From the cell containing the given text, extract its center point as (x, y) coordinate. 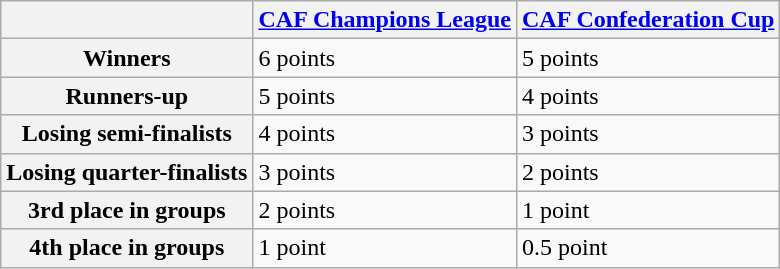
6 points (385, 58)
Runners-up (127, 96)
CAF Champions League (385, 20)
Losing semi-finalists (127, 134)
Losing quarter-finalists (127, 172)
4th place in groups (127, 248)
3rd place in groups (127, 210)
CAF Confederation Cup (648, 20)
Winners (127, 58)
0.5 point (648, 248)
